For the text-containing cell, return its midpoint in [X, Y] coordinate format. 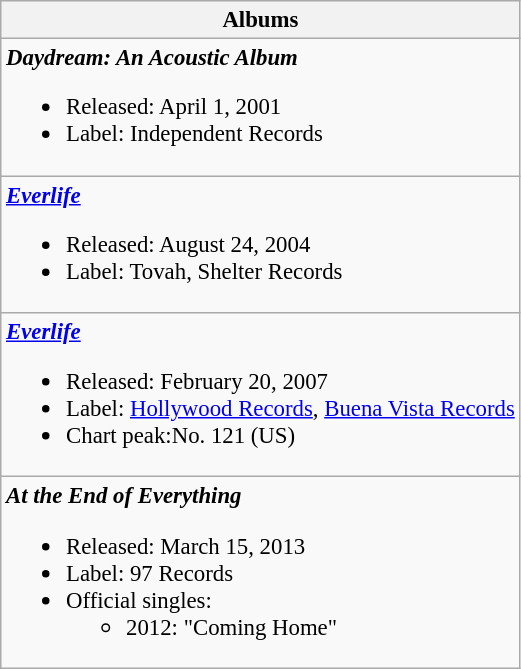
Daydream: An Acoustic AlbumReleased: April 1, 2001Label: Independent Records [260, 108]
At the End of EverythingReleased: March 15, 2013Label: 97 RecordsOfficial singles:2012: "Coming Home" [260, 572]
EverlifeReleased: February 20, 2007Label: Hollywood Records, Buena Vista RecordsChart peak:No. 121 (US) [260, 395]
EverlifeReleased: August 24, 2004Label: Tovah, Shelter Records [260, 244]
Albums [260, 20]
